Detect which cell encompasses the target text, then output its [X, Y] center coordinate. 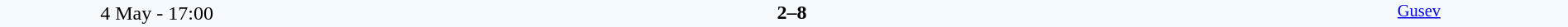
4 May - 17:00 [157, 13]
Gusev [1419, 13]
2–8 [791, 12]
